Identify which cell holds the provided text, then report its (x, y) central coordinate. 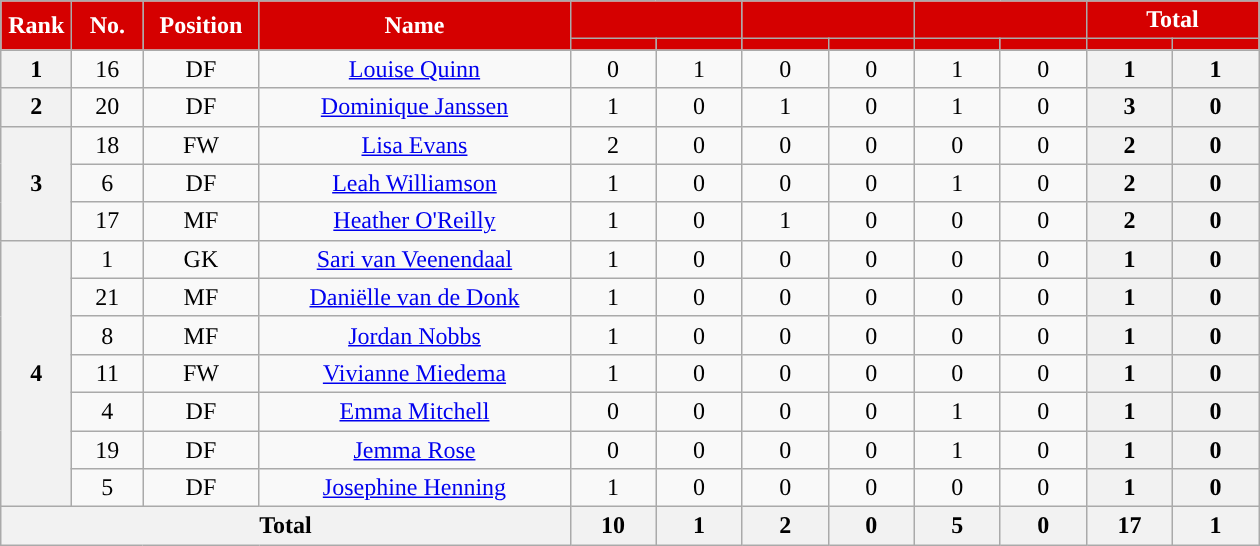
18 (108, 145)
Vivianne Miedema (414, 373)
20 (108, 107)
Lisa Evans (414, 145)
11 (108, 373)
Rank (36, 26)
No. (108, 26)
Louise Quinn (414, 69)
6 (108, 183)
Emma Mitchell (414, 411)
Jemma Rose (414, 449)
Heather O'Reilly (414, 221)
21 (108, 297)
Josephine Henning (414, 488)
Leah Williamson (414, 183)
10 (613, 526)
16 (108, 69)
Sari van Veenendaal (414, 259)
Name (414, 26)
Daniëlle van de Donk (414, 297)
Dominique Janssen (414, 107)
8 (108, 335)
Jordan Nobbs (414, 335)
19 (108, 449)
Position (201, 26)
GK (201, 259)
